Extract the [X, Y] coordinate from the center of the cell holding the provided text.  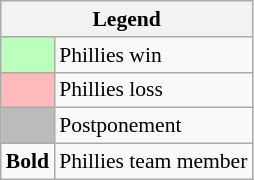
Phillies team member [153, 162]
Phillies win [153, 55]
Phillies loss [153, 90]
Bold [28, 162]
Legend [127, 19]
Postponement [153, 126]
